Pinpoint the cell where the given text exists, returning its [X, Y] midpoint coordinate. 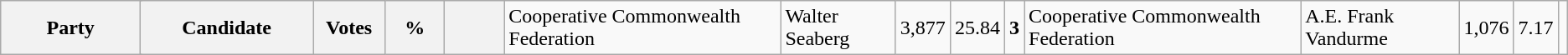
Party [70, 28]
3 [1014, 28]
A.E. Frank Vandurme [1380, 28]
% [415, 28]
3,877 [923, 28]
1,076 [1486, 28]
Walter Seaberg [838, 28]
25.84 [977, 28]
Votes [349, 28]
Candidate [227, 28]
7.17 [1536, 28]
